Find where the given text appears and provide that cell's center as (x, y) coordinate. 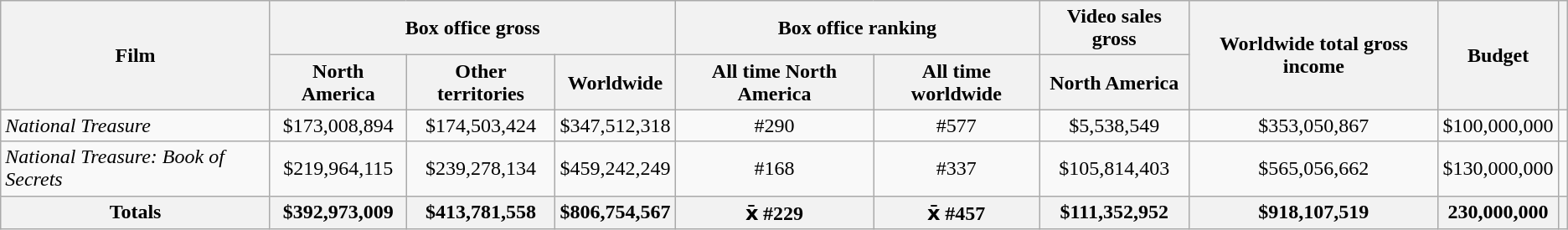
Totals (136, 212)
$219,964,115 (338, 169)
Box office ranking (858, 28)
Budget (1498, 55)
National Treasure: Book of Secrets (136, 169)
$130,000,000 (1498, 169)
$918,107,519 (1313, 212)
$459,242,249 (615, 169)
All time worldwide (957, 82)
$806,754,567 (615, 212)
$173,008,894 (338, 125)
#168 (774, 169)
Worldwide (615, 82)
National Treasure (136, 125)
$111,352,952 (1114, 212)
$413,781,558 (481, 212)
$347,512,318 (615, 125)
Video sales gross (1114, 28)
$353,050,867 (1313, 125)
230,000,000 (1498, 212)
Film (136, 55)
#337 (957, 169)
$174,503,424 (481, 125)
x̄ #229 (774, 212)
$5,538,549 (1114, 125)
Worldwide total gross income (1313, 55)
$105,814,403 (1114, 169)
x̄ #457 (957, 212)
$100,000,000 (1498, 125)
$565,056,662 (1313, 169)
#577 (957, 125)
$239,278,134 (481, 169)
#290 (774, 125)
All time North America (774, 82)
$392,973,009 (338, 212)
Box office gross (472, 28)
Other territories (481, 82)
